Capture the cell that displays the provided text and extract its [x, y] central coordinate. 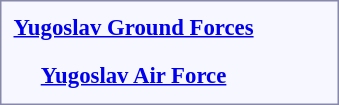
Yugoslav Air Force [134, 75]
Yugoslav Ground Forces [134, 27]
